Search for the cell housing the specified text and yield its (X, Y) center coordinate. 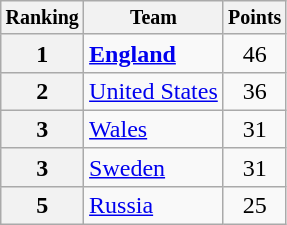
2 (42, 91)
25 (254, 205)
Russia (154, 205)
Points (254, 18)
United States (154, 91)
1 (42, 53)
Team (154, 18)
Wales (154, 129)
5 (42, 205)
Sweden (154, 167)
46 (254, 53)
Ranking (42, 18)
England (154, 53)
36 (254, 91)
